Extract the (x, y) coordinate from the center of the cell holding the provided text.  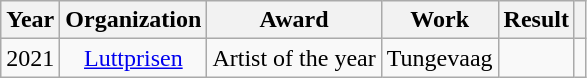
2021 (30, 58)
Work (440, 20)
Organization (134, 20)
Luttprisen (134, 58)
Tungevaag (440, 58)
Artist of the year (294, 58)
Award (294, 20)
Result (536, 20)
Year (30, 20)
